Locate the cell with the specified text and output its (x, y) center coordinate. 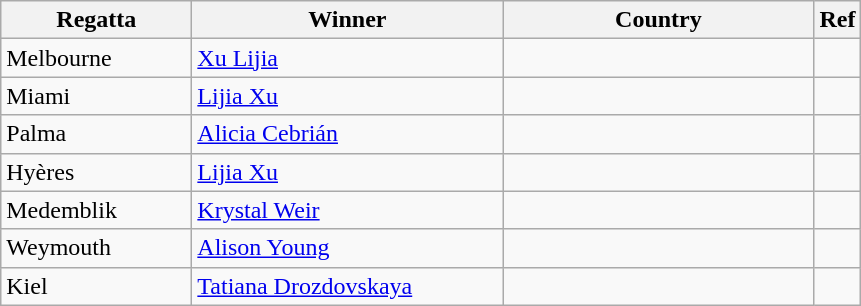
Hyères (96, 172)
Regatta (96, 20)
Krystal Weir (348, 210)
Alicia Cebrián (348, 134)
Weymouth (96, 248)
Tatiana Drozdovskaya (348, 286)
Kiel (96, 286)
Melbourne (96, 58)
Country (658, 20)
Medemblik (96, 210)
Palma (96, 134)
Miami (96, 96)
Ref (838, 20)
Xu Lijia (348, 58)
Winner (348, 20)
Alison Young (348, 248)
